Output the [x, y] coordinate of the center of the cell containing the given text.  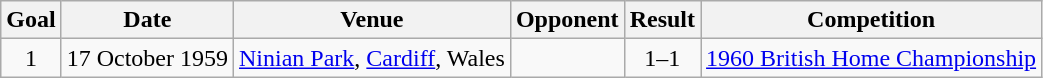
17 October 1959 [147, 58]
1 [31, 58]
Result [662, 20]
1–1 [662, 58]
Opponent [567, 20]
Ninian Park, Cardiff, Wales [372, 58]
Venue [372, 20]
Goal [31, 20]
Competition [872, 20]
Date [147, 20]
1960 British Home Championship [872, 58]
